Find where the given text appears and provide that cell's center as (X, Y) coordinate. 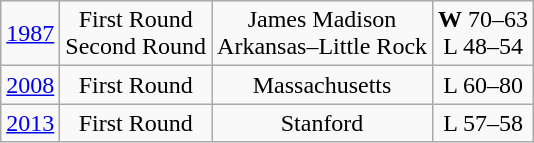
James MadisonArkansas–Little Rock (322, 34)
Massachusetts (322, 85)
L 60–80 (484, 85)
1987 (30, 34)
2008 (30, 85)
L 57–58 (484, 123)
W 70–63L 48–54 (484, 34)
First RoundSecond Round (136, 34)
2013 (30, 123)
Stanford (322, 123)
